Scan for the cell matching the given text and deliver its (x, y) coordinate at center. 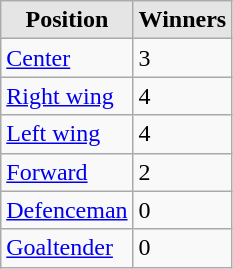
Position (67, 20)
3 (182, 58)
Center (67, 58)
Left wing (67, 134)
Right wing (67, 96)
Defenceman (67, 210)
Winners (182, 20)
2 (182, 172)
Goaltender (67, 248)
Forward (67, 172)
